Pinpoint the cell where the given text exists, returning its [x, y] midpoint coordinate. 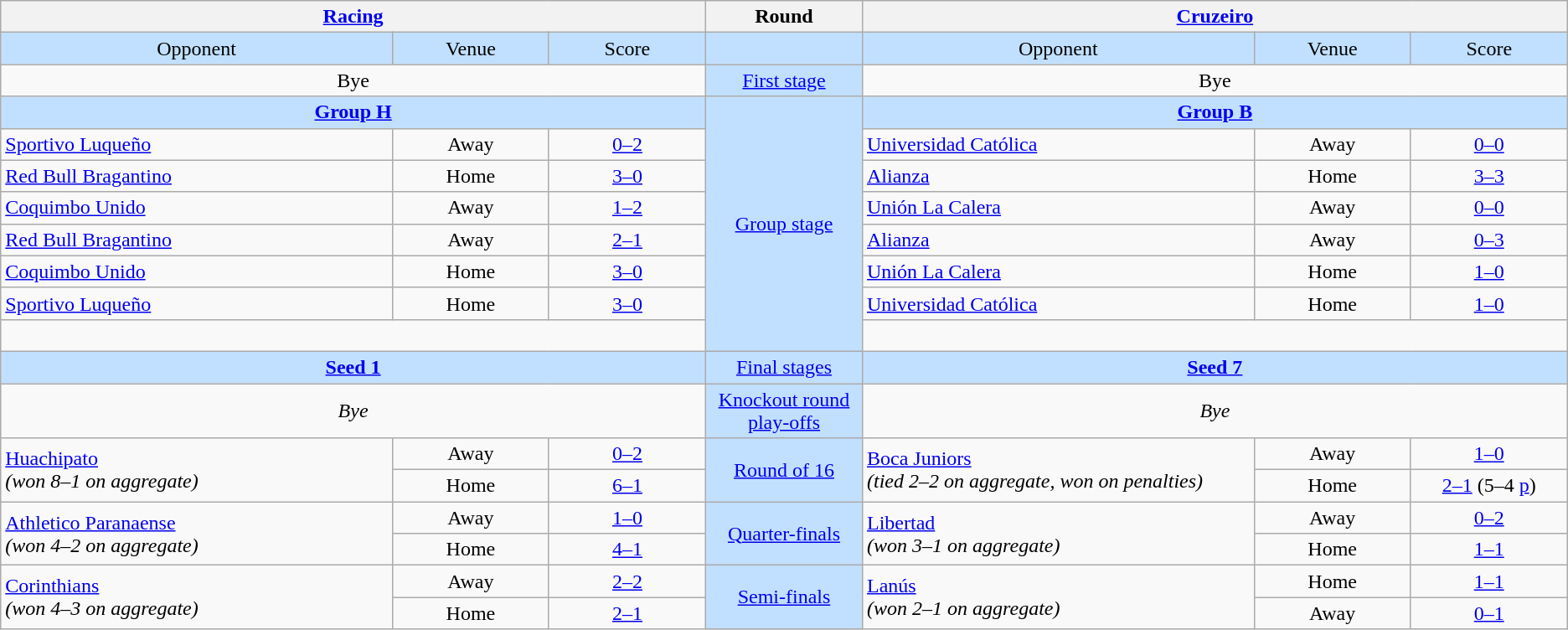
Racing [353, 17]
Seed 7 [1215, 367]
Libertad(won 3–1 on aggregate) [1058, 534]
Huachipato(won 8–1 on aggregate) [197, 470]
Corinthians(won 4–3 on aggregate) [197, 597]
1–2 [627, 208]
Group B [1215, 112]
0–3 [1489, 240]
Round of 16 [784, 470]
First stage [784, 80]
Boca Juniors(tied 2–2 on aggregate, won on penalties) [1058, 470]
0–1 [1489, 613]
2–1 (5–4 p) [1489, 486]
Final stages [784, 367]
Group H [353, 112]
2–2 [627, 581]
Semi-finals [784, 597]
Athletico Paranaense(won 4–2 on aggregate) [197, 534]
4–1 [627, 550]
3–3 [1489, 176]
Round [784, 17]
Seed 1 [353, 367]
Quarter-finals [784, 534]
6–1 [627, 486]
Cruzeiro [1215, 17]
Group stage [784, 224]
Lanús(won 2–1 on aggregate) [1058, 597]
Knockout round play-offs [784, 411]
